Return [X, Y] of the center of cell containing provided text 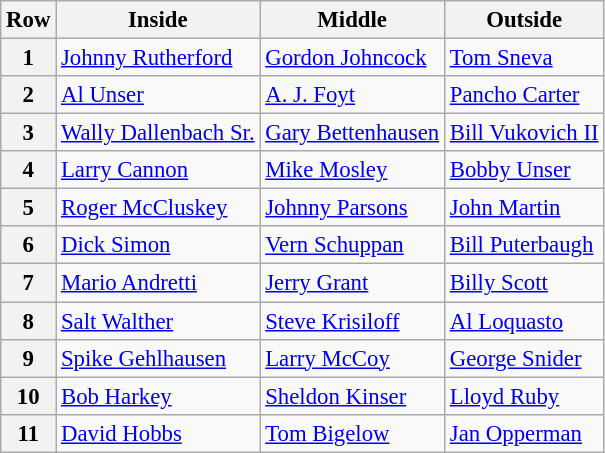
Pancho Carter [524, 95]
Gary Bettenhausen [352, 133]
Bill Puterbaugh [524, 245]
6 [28, 245]
Bobby Unser [524, 170]
10 [28, 396]
Tom Bigelow [352, 433]
Jan Opperman [524, 433]
2 [28, 95]
Inside [158, 20]
Outside [524, 20]
Spike Gehlhausen [158, 358]
Al Loquasto [524, 321]
Roger McCluskey [158, 208]
A. J. Foyt [352, 95]
Sheldon Kinser [352, 396]
Salt Walther [158, 321]
Bob Harkey [158, 396]
Row [28, 20]
Johnny Parsons [352, 208]
Tom Sneva [524, 58]
Mario Andretti [158, 283]
Al Unser [158, 95]
8 [28, 321]
Middle [352, 20]
Johnny Rutherford [158, 58]
Billy Scott [524, 283]
Larry Cannon [158, 170]
Wally Dallenbach Sr. [158, 133]
Bill Vukovich II [524, 133]
1 [28, 58]
Jerry Grant [352, 283]
9 [28, 358]
George Snider [524, 358]
Lloyd Ruby [524, 396]
Larry McCoy [352, 358]
Steve Krisiloff [352, 321]
John Martin [524, 208]
David Hobbs [158, 433]
5 [28, 208]
Dick Simon [158, 245]
3 [28, 133]
Vern Schuppan [352, 245]
4 [28, 170]
Mike Mosley [352, 170]
7 [28, 283]
11 [28, 433]
Gordon Johncock [352, 58]
